For the text-containing cell, return its midpoint in (x, y) coordinate format. 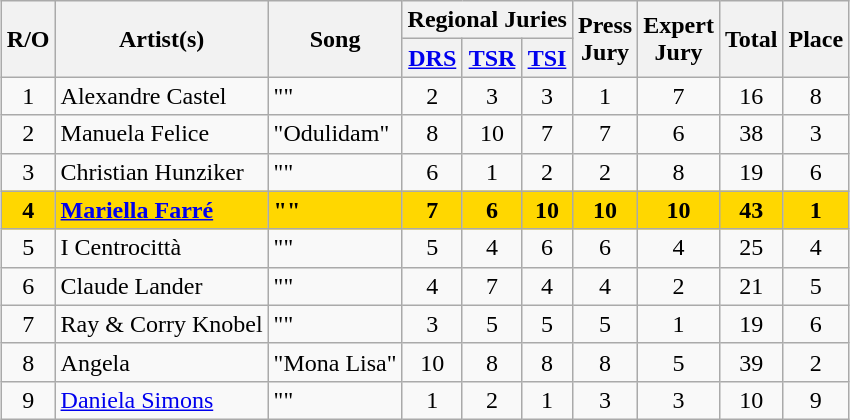
Claude Lander (162, 286)
Manuela Felice (162, 134)
Christian Hunziker (162, 172)
25 (751, 248)
I Centrocittà (162, 248)
TSI (548, 58)
39 (751, 362)
Ray & Corry Knobel (162, 324)
Place (816, 39)
38 (751, 134)
Regional Juries (487, 20)
Daniela Simons (162, 400)
Alexandre Castel (162, 96)
R/O (28, 39)
21 (751, 286)
Total (751, 39)
Mariella Farré (162, 210)
ExpertJury (679, 39)
Song (335, 39)
"Odulidam" (335, 134)
Angela (162, 362)
16 (751, 96)
Artist(s) (162, 39)
PressJury (604, 39)
TSR (492, 58)
43 (751, 210)
DRS (432, 58)
"Mona Lisa" (335, 362)
